Provide the [X, Y] coordinate of the cell's center where the given text is located.  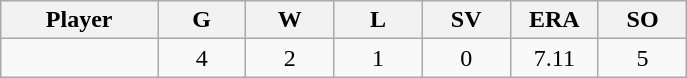
SV [466, 20]
L [378, 20]
2 [290, 58]
1 [378, 58]
4 [202, 58]
7.11 [554, 58]
G [202, 20]
SO [642, 20]
Player [80, 20]
W [290, 20]
0 [466, 58]
ERA [554, 20]
5 [642, 58]
